For the text-containing cell, return its midpoint in (X, Y) coordinate format. 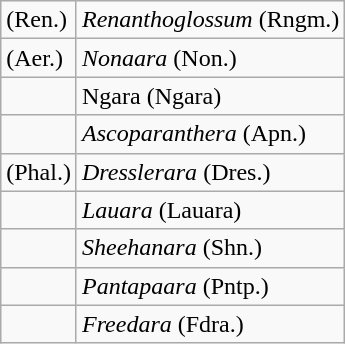
Lauara (Lauara) (210, 210)
Dresslerara (Dres.) (210, 172)
Sheehanara (Shn.) (210, 248)
Freedara (Fdra.) (210, 324)
Renanthoglossum (Rngm.) (210, 20)
Ngara (Ngara) (210, 96)
(Phal.) (39, 172)
(Ren.) (39, 20)
Pantapaara (Pntp.) (210, 286)
Nonaara (Non.) (210, 58)
Ascoparanthera (Apn.) (210, 134)
(Aer.) (39, 58)
